Provide the [X, Y] coordinate of the cell's center where the given text is located.  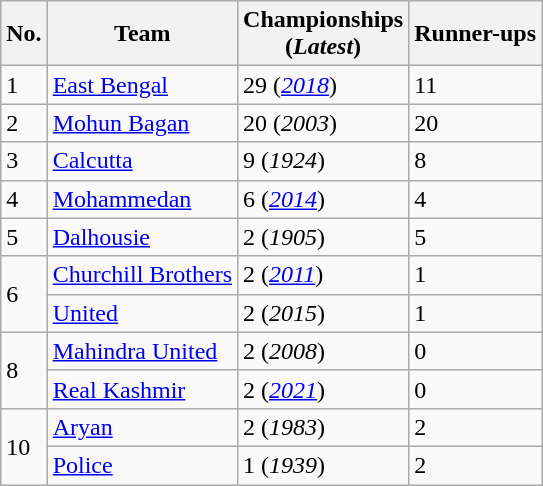
East Bengal [142, 85]
2 (2008) [324, 351]
Team [142, 34]
Mohammedan [142, 199]
11 [476, 85]
10 [24, 446]
Churchill Brothers [142, 275]
20 (2003) [324, 123]
United [142, 313]
Mahindra United [142, 351]
Runner-ups [476, 34]
No. [24, 34]
29 (2018) [324, 85]
Dalhousie [142, 237]
Police [142, 465]
6 [24, 294]
Championships (Latest) [324, 34]
2 (2021) [324, 389]
Aryan [142, 427]
2 (2015) [324, 313]
1 (1939) [324, 465]
20 [476, 123]
Real Kashmir [142, 389]
3 [24, 161]
6 (2014) [324, 199]
Mohun Bagan [142, 123]
2 (1905) [324, 237]
2 (2011) [324, 275]
Calcutta [142, 161]
2 (1983) [324, 427]
9 (1924) [324, 161]
